From the cell containing the given text, extract its center point as (X, Y) coordinate. 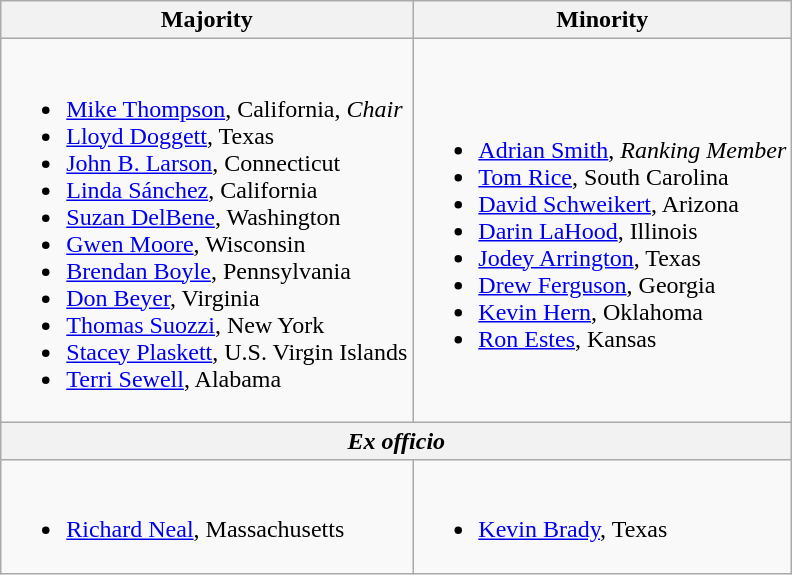
Ex officio (396, 441)
Kevin Brady, Texas (602, 516)
Majority (207, 20)
Richard Neal, Massachusetts (207, 516)
Minority (602, 20)
